Output the [x, y] coordinate of the center of the cell containing the given text.  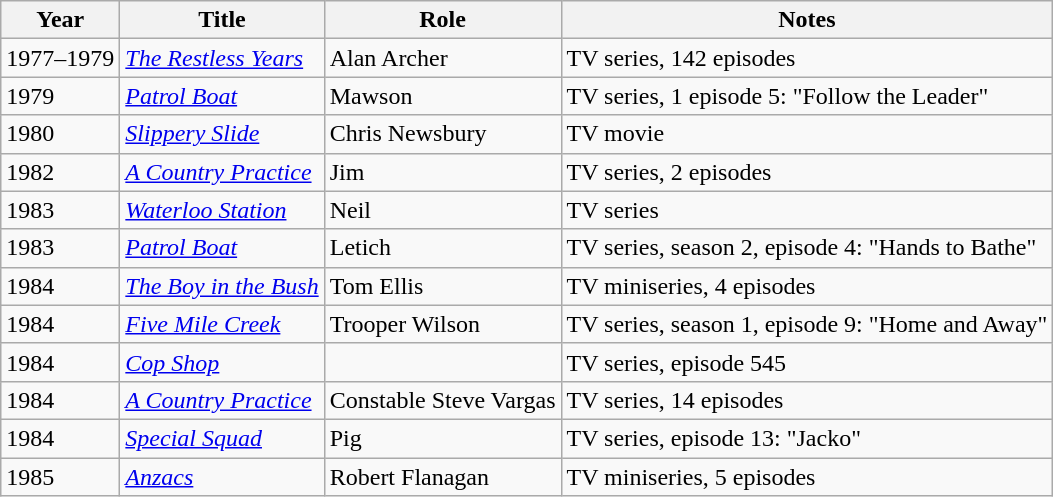
TV series, 14 episodes [807, 400]
Waterloo Station [222, 210]
TV miniseries, 5 episodes [807, 477]
Chris Newsbury [442, 134]
The Restless Years [222, 58]
Role [442, 20]
Mawson [442, 96]
Letich [442, 248]
Cop Shop [222, 362]
1977–1979 [60, 58]
1980 [60, 134]
TV movie [807, 134]
1985 [60, 477]
Pig [442, 438]
Robert Flanagan [442, 477]
Five Mile Creek [222, 324]
Neil [442, 210]
Title [222, 20]
Trooper Wilson [442, 324]
TV miniseries, 4 episodes [807, 286]
TV series [807, 210]
Slippery Slide [222, 134]
Year [60, 20]
1979 [60, 96]
TV series, season 1, episode 9: "Home and Away" [807, 324]
Jim [442, 172]
TV series, 142 episodes [807, 58]
Constable Steve Vargas [442, 400]
Anzacs [222, 477]
Special Squad [222, 438]
Tom Ellis [442, 286]
TV series, 1 episode 5: "Follow the Leader" [807, 96]
The Boy in the Bush [222, 286]
Alan Archer [442, 58]
TV series, episode 13: "Jacko" [807, 438]
TV series, 2 episodes [807, 172]
Notes [807, 20]
1982 [60, 172]
TV series, season 2, episode 4: "Hands to Bathe" [807, 248]
TV series, episode 545 [807, 362]
